Find where the given text appears and provide that cell's center as (x, y) coordinate. 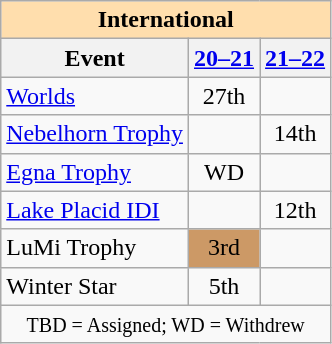
3rd (224, 248)
WD (224, 172)
Winter Star (95, 286)
27th (224, 96)
12th (296, 210)
Lake Placid IDI (95, 210)
Egna Trophy (95, 172)
5th (224, 286)
International (166, 20)
TBD = Assigned; WD = Withdrew (166, 324)
LuMi Trophy (95, 248)
21–22 (296, 58)
Nebelhorn Trophy (95, 134)
14th (296, 134)
Event (95, 58)
20–21 (224, 58)
Worlds (95, 96)
